Identify which cell holds the provided text, then report its (x, y) central coordinate. 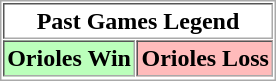
Past Games Legend (138, 21)
Orioles Win (70, 58)
Orioles Loss (205, 58)
